Capture the cell that displays the provided text and extract its [x, y] central coordinate. 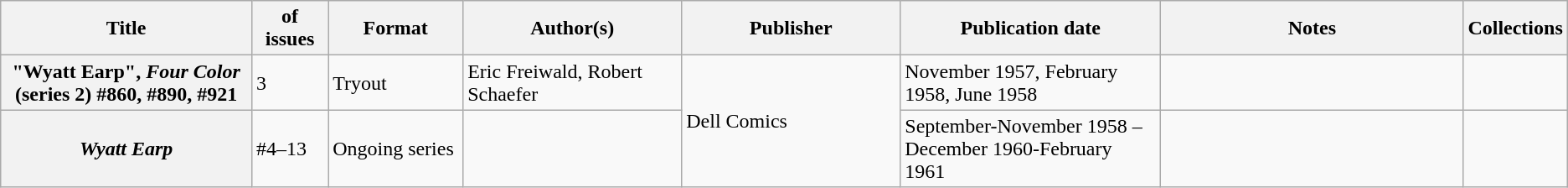
Collections [1515, 29]
Title [126, 29]
Tryout [395, 82]
Author(s) [573, 29]
November 1957, February 1958, June 1958 [1030, 82]
Publisher [791, 29]
of issues [290, 29]
Format [395, 29]
Eric Freiwald, Robert Schaefer [573, 82]
Dell Comics [791, 121]
3 [290, 82]
Ongoing series [395, 149]
Notes [1312, 29]
#4–13 [290, 149]
Wyatt Earp [126, 149]
"Wyatt Earp", Four Color (series 2) #860, #890, #921 [126, 82]
Publication date [1030, 29]
September-November 1958 – December 1960-February 1961 [1030, 149]
